Capture the cell that displays the provided text and extract its (x, y) central coordinate. 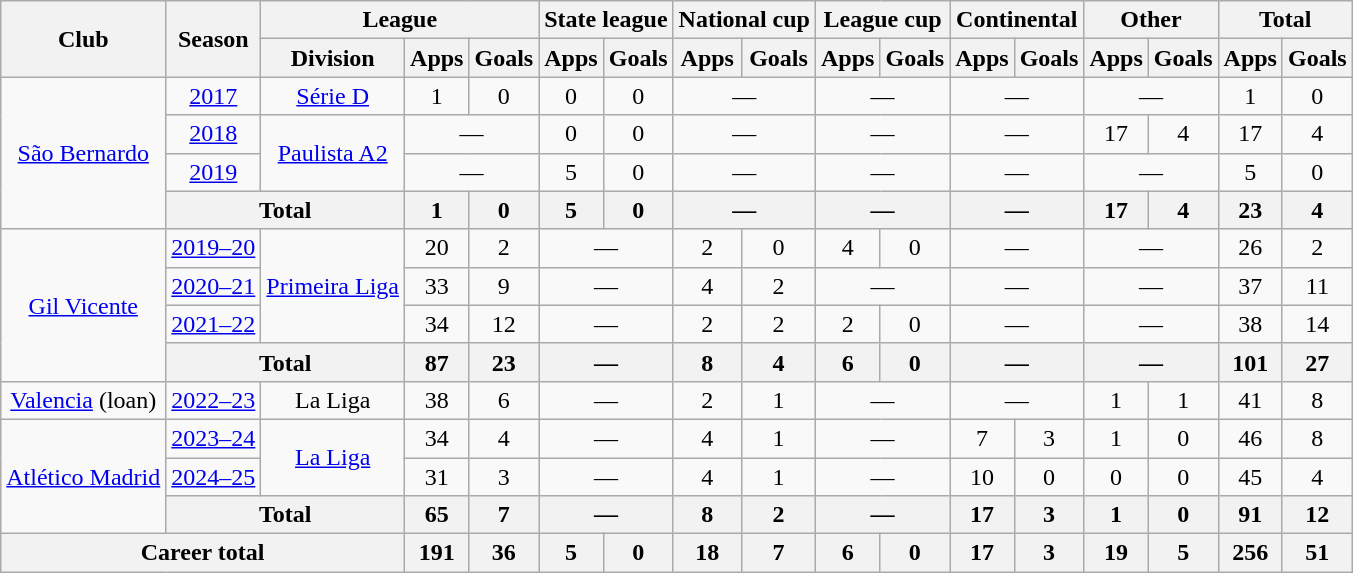
36 (504, 553)
41 (1250, 400)
Club (84, 39)
91 (1250, 515)
Primeira Liga (333, 286)
256 (1250, 553)
Continental (1017, 20)
19 (1116, 553)
101 (1250, 362)
14 (1317, 324)
11 (1317, 286)
2023–24 (214, 438)
51 (1317, 553)
Paulista A2 (333, 153)
2022–23 (214, 400)
São Bernardo (84, 153)
2024–25 (214, 477)
45 (1250, 477)
League cup (883, 20)
Season (214, 39)
20 (437, 248)
27 (1317, 362)
Gil Vicente (84, 305)
Career total (203, 553)
2019 (214, 172)
9 (504, 286)
2021–22 (214, 324)
31 (437, 477)
33 (437, 286)
26 (1250, 248)
Série D (333, 96)
2018 (214, 134)
Valencia (loan) (84, 400)
2020–21 (214, 286)
87 (437, 362)
National cup (744, 20)
Atlético Madrid (84, 476)
46 (1250, 438)
League (400, 20)
Division (333, 58)
2019–20 (214, 248)
10 (982, 477)
37 (1250, 286)
State league (606, 20)
18 (707, 553)
2017 (214, 96)
191 (437, 553)
Other (1151, 20)
65 (437, 515)
